Pinpoint the cell where the given text exists, returning its [X, Y] midpoint coordinate. 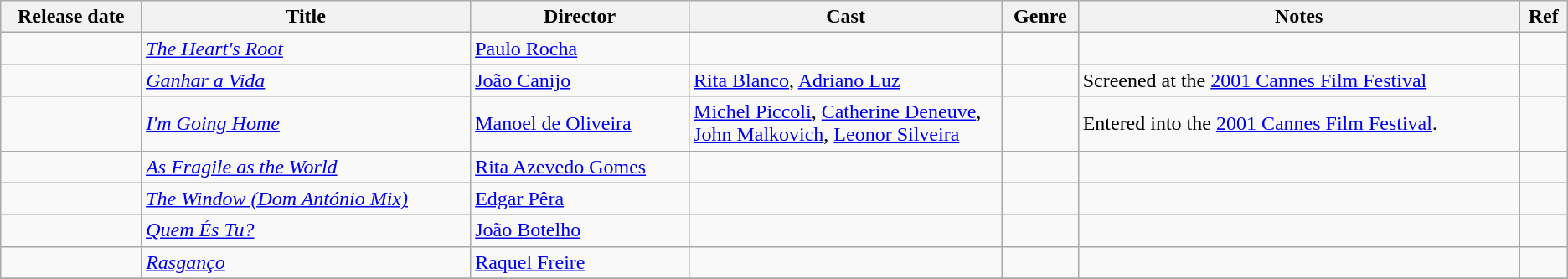
Rita Azevedo Gomes [580, 167]
I'm Going Home [307, 124]
Rita Blanco, Adriano Luz [846, 80]
Genre [1040, 17]
João Botelho [580, 230]
Raquel Freire [580, 262]
João Canijo [580, 80]
Release date [71, 17]
Edgar Pêra [580, 199]
Screened at the 2001 Cannes Film Festival [1298, 80]
Michel Piccoli, Catherine Deneuve, John Malkovich, Leonor Silveira [846, 124]
Entered into the 2001 Cannes Film Festival. [1298, 124]
Paulo Rocha [580, 49]
Ref [1543, 17]
Quem És Tu? [307, 230]
Director [580, 17]
Manoel de Oliveira [580, 124]
The Window (Dom António Mix) [307, 199]
The Heart's Root [307, 49]
Cast [846, 17]
Rasganço [307, 262]
Title [307, 17]
As Fragile as the World [307, 167]
Ganhar a Vida [307, 80]
Notes [1298, 17]
